From the cell containing the given text, extract its center point as (x, y) coordinate. 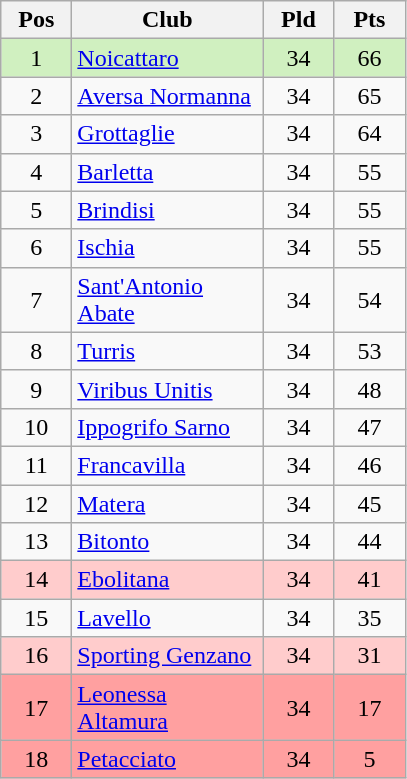
Ebolitana (168, 580)
Petacciato (168, 759)
Brindisi (168, 210)
14 (36, 580)
Francavilla (168, 465)
65 (370, 96)
Sant'Antonio Abate (168, 300)
16 (36, 656)
Sporting Genzano (168, 656)
8 (36, 351)
54 (370, 300)
13 (36, 542)
2 (36, 96)
Pos (36, 20)
7 (36, 300)
35 (370, 618)
1 (36, 58)
Club (168, 20)
48 (370, 389)
44 (370, 542)
46 (370, 465)
Lavello (168, 618)
18 (36, 759)
3 (36, 134)
15 (36, 618)
Noicattaro (168, 58)
Leonessa Altamura (168, 708)
Grottaglie (168, 134)
Barletta (168, 172)
10 (36, 427)
11 (36, 465)
Turris (168, 351)
12 (36, 503)
4 (36, 172)
45 (370, 503)
9 (36, 389)
64 (370, 134)
Pld (298, 20)
Bitonto (168, 542)
47 (370, 427)
Ippogrifo Sarno (168, 427)
53 (370, 351)
6 (36, 248)
66 (370, 58)
Aversa Normanna (168, 96)
Matera (168, 503)
41 (370, 580)
31 (370, 656)
Viribus Unitis (168, 389)
Ischia (168, 248)
Pts (370, 20)
